Capture the cell that displays the provided text and extract its [x, y] central coordinate. 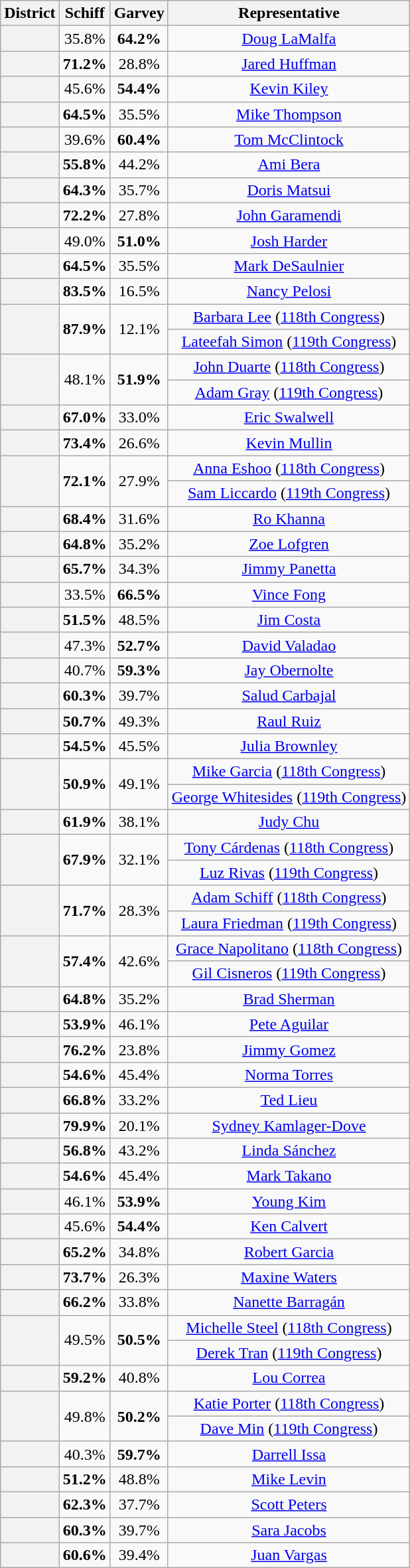
50.9% [85, 784]
District [30, 13]
Nancy Pelosi [289, 291]
Sara Jacobs [289, 1529]
Brad Sherman [289, 999]
Juan Vargas [289, 1555]
52.7% [139, 645]
45.5% [139, 746]
67.9% [85, 860]
Robert Garcia [289, 1252]
20.1% [139, 1126]
73.4% [85, 443]
Linda Sánchez [289, 1151]
37.7% [139, 1504]
87.9% [85, 329]
Kevin Mullin [289, 443]
54.5% [85, 746]
Gil Cisneros (119th Congress) [289, 974]
Jim Costa [289, 620]
35.8% [85, 39]
George Whitesides (119th Congress) [289, 797]
Zoe Lofgren [289, 544]
Mike Garcia (118th Congress) [289, 772]
66.2% [85, 1302]
26.3% [139, 1277]
35.7% [139, 190]
Mark Takano [289, 1176]
59.3% [139, 670]
Derek Tran (119th Congress) [289, 1353]
65.2% [85, 1252]
50.2% [139, 1416]
59.7% [139, 1454]
61.9% [85, 822]
83.5% [85, 291]
Ted Lieu [289, 1100]
16.5% [139, 291]
Salud Carbajal [289, 695]
60.6% [85, 1555]
50.5% [139, 1340]
Sam Liccardo (119th Congress) [289, 493]
33.0% [139, 418]
Lou Correa [289, 1378]
Schiff [85, 13]
33.8% [139, 1302]
Luz Rivas (119th Congress) [289, 873]
48.5% [139, 620]
76.2% [85, 1049]
Anna Eshoo (118th Congress) [289, 468]
Laura Friedman (119th Congress) [289, 923]
Nanette Barragán [289, 1302]
Mark DeSaulnier [289, 266]
44.2% [139, 165]
43.2% [139, 1151]
Tom McClintock [289, 139]
Maxine Waters [289, 1277]
51.9% [139, 380]
Scott Peters [289, 1504]
27.8% [139, 215]
49.1% [139, 784]
Ro Khanna [289, 519]
67.0% [85, 418]
50.7% [85, 721]
51.0% [139, 240]
Michelle Steel (118th Congress) [289, 1328]
49.0% [85, 240]
Pete Aguilar [289, 1024]
12.1% [139, 329]
64.3% [85, 190]
Raul Ruiz [289, 721]
42.6% [139, 961]
72.1% [85, 481]
59.2% [85, 1378]
Sydney Kamlager-Dove [289, 1126]
Tony Cárdenas (118th Congress) [289, 847]
John Garamendi [289, 215]
David Valadao [289, 645]
Darrell Issa [289, 1454]
49.5% [85, 1340]
65.7% [85, 569]
28.8% [139, 64]
48.8% [139, 1479]
64.2% [139, 39]
48.1% [85, 380]
Eric Swalwell [289, 418]
49.8% [85, 1416]
40.3% [85, 1454]
Josh Harder [289, 240]
Ken Calvert [289, 1227]
34.8% [139, 1252]
Adam Gray (119th Congress) [289, 392]
Jay Obernolte [289, 670]
71.7% [85, 911]
47.3% [85, 645]
23.8% [139, 1049]
Ami Bera [289, 165]
Representative [289, 13]
40.8% [139, 1378]
40.7% [85, 670]
31.6% [139, 519]
Julia Brownley [289, 746]
34.3% [139, 569]
Young Kim [289, 1201]
Barbara Lee (118th Congress) [289, 317]
26.6% [139, 443]
Lateefah Simon (119th Congress) [289, 342]
55.8% [85, 165]
Jared Huffman [289, 64]
49.3% [139, 721]
66.5% [139, 594]
66.8% [85, 1100]
Doug LaMalfa [289, 39]
38.1% [139, 822]
28.3% [139, 911]
33.2% [139, 1100]
Mike Thompson [289, 114]
Doris Matsui [289, 190]
39.4% [139, 1555]
72.2% [85, 215]
Norma Torres [289, 1075]
57.4% [85, 961]
51.5% [85, 620]
51.2% [85, 1479]
56.8% [85, 1151]
33.5% [85, 594]
Dave Min (119th Congress) [289, 1429]
Garvey [139, 13]
27.9% [139, 481]
Adam Schiff (118th Congress) [289, 898]
79.9% [85, 1126]
68.4% [85, 519]
32.1% [139, 860]
71.2% [85, 64]
73.7% [85, 1277]
39.6% [85, 139]
60.4% [139, 139]
Katie Porter (118th Congress) [289, 1403]
Judy Chu [289, 822]
Mike Levin [289, 1479]
Jimmy Panetta [289, 569]
Vince Fong [289, 594]
62.3% [85, 1504]
John Duarte (118th Congress) [289, 367]
Kevin Kiley [289, 89]
Grace Napolitano (118th Congress) [289, 948]
Jimmy Gomez [289, 1049]
